Output the [X, Y] coordinate of the center of the cell containing the given text.  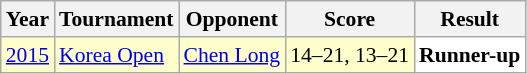
Result [470, 19]
Runner-up [470, 55]
Opponent [232, 19]
Score [350, 19]
14–21, 13–21 [350, 55]
2015 [28, 55]
Tournament [116, 19]
Year [28, 19]
Chen Long [232, 55]
Korea Open [116, 55]
